Capture the cell that displays the provided text and extract its (X, Y) central coordinate. 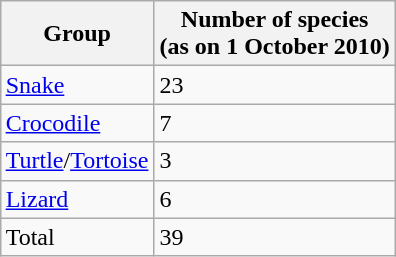
39 (274, 237)
Group (77, 34)
23 (274, 85)
Lizard (77, 199)
Number of species(as on 1 October 2010) (274, 34)
Crocodile (77, 123)
6 (274, 199)
3 (274, 161)
Turtle/Tortoise (77, 161)
7 (274, 123)
Total (77, 237)
Snake (77, 85)
